Extract the (x, y) coordinate from the center of the cell holding the provided text.  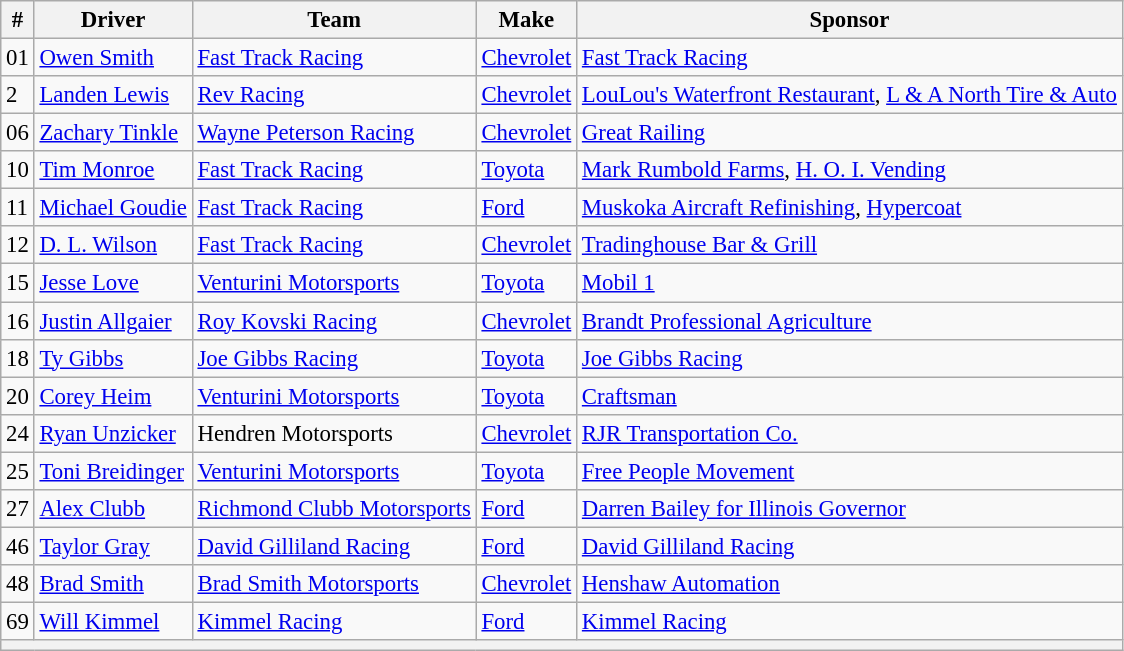
Brad Smith (113, 584)
Ryan Unzicker (113, 433)
Ty Gibbs (113, 358)
Great Railing (850, 133)
Corey Heim (113, 396)
Justin Allgaier (113, 321)
Zachary Tinkle (113, 133)
Hendren Motorsports (334, 433)
Toni Breidinger (113, 471)
Tradinghouse Bar & Grill (850, 245)
RJR Transportation Co. (850, 433)
11 (18, 208)
01 (18, 58)
46 (18, 546)
2 (18, 95)
Wayne Peterson Racing (334, 133)
LouLou's Waterfront Restaurant, L & A North Tire & Auto (850, 95)
06 (18, 133)
48 (18, 584)
Will Kimmel (113, 621)
Brad Smith Motorsports (334, 584)
Landen Lewis (113, 95)
Michael Goudie (113, 208)
Free People Movement (850, 471)
# (18, 20)
25 (18, 471)
Sponsor (850, 20)
Richmond Clubb Motorsports (334, 509)
Jesse Love (113, 283)
27 (18, 509)
18 (18, 358)
D. L. Wilson (113, 245)
Driver (113, 20)
24 (18, 433)
15 (18, 283)
12 (18, 245)
Craftsman (850, 396)
Owen Smith (113, 58)
Mark Rumbold Farms, H. O. I. Vending (850, 170)
Roy Kovski Racing (334, 321)
Darren Bailey for Illinois Governor (850, 509)
16 (18, 321)
20 (18, 396)
Rev Racing (334, 95)
Make (526, 20)
Henshaw Automation (850, 584)
Team (334, 20)
69 (18, 621)
Taylor Gray (113, 546)
Muskoka Aircraft Refinishing, Hypercoat (850, 208)
Tim Monroe (113, 170)
10 (18, 170)
Alex Clubb (113, 509)
Mobil 1 (850, 283)
Brandt Professional Agriculture (850, 321)
